Return the [X, Y] coordinate for the center point of the cell that contains the specified text.  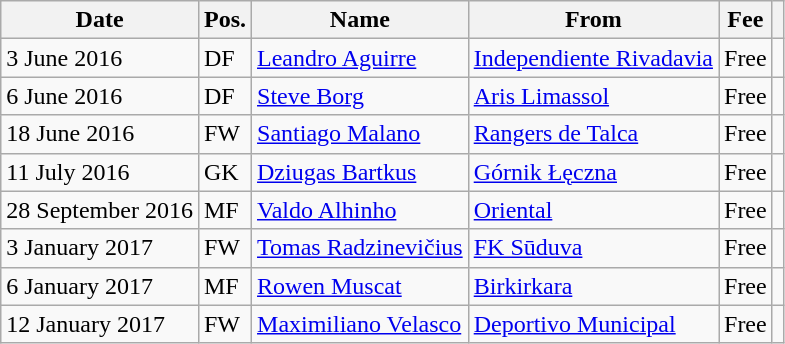
6 June 2016 [100, 96]
FK Sūduva [593, 248]
18 June 2016 [100, 134]
Deportivo Municipal [593, 324]
Leandro Aguirre [360, 58]
Rowen Muscat [360, 286]
Valdo Alhinho [360, 210]
Santiago Malano [360, 134]
6 January 2017 [100, 286]
Dziugas Bartkus [360, 172]
Fee [745, 20]
3 January 2017 [100, 248]
Tomas Radzinevičius [360, 248]
From [593, 20]
Górnik Łęczna [593, 172]
Independiente Rivadavia [593, 58]
11 July 2016 [100, 172]
Maximiliano Velasco [360, 324]
28 September 2016 [100, 210]
3 June 2016 [100, 58]
Steve Borg [360, 96]
Date [100, 20]
GK [224, 172]
Rangers de Talca [593, 134]
Oriental [593, 210]
Aris Limassol [593, 96]
Pos. [224, 20]
12 January 2017 [100, 324]
Birkirkara [593, 286]
Name [360, 20]
